Capture the cell that displays the provided text and extract its [x, y] central coordinate. 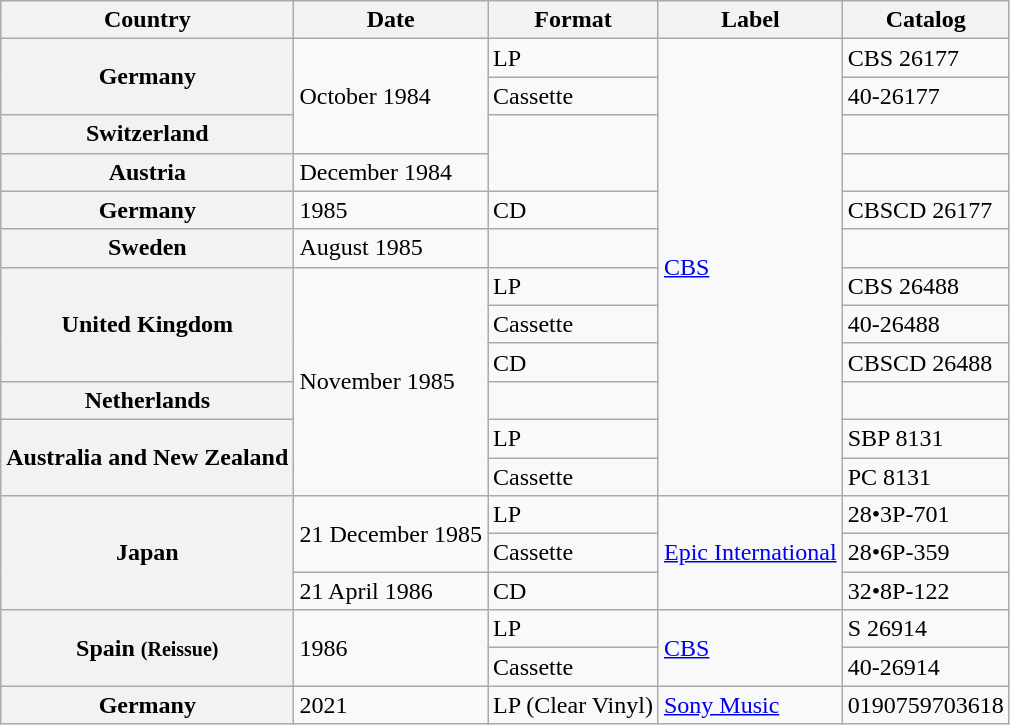
Epic International [750, 553]
Sweden [148, 248]
Switzerland [148, 134]
November 1985 [391, 381]
PC 8131 [926, 477]
December 1984 [391, 172]
28•3P-701 [926, 515]
Australia and New Zealand [148, 457]
August 1985 [391, 248]
CBS 26488 [926, 286]
Country [148, 20]
21 April 1986 [391, 591]
21 December 1985 [391, 534]
Japan [148, 553]
October 1984 [391, 96]
40-26488 [926, 324]
Sony Music [750, 705]
SBP 8131 [926, 438]
0190759703618 [926, 705]
40-26914 [926, 667]
S 26914 [926, 629]
CBSCD 26488 [926, 362]
LP (Clear Vinyl) [574, 705]
2021 [391, 705]
28•6P-359 [926, 553]
United Kingdom [148, 324]
Spain (Reissue) [148, 648]
Date [391, 20]
Format [574, 20]
Catalog [926, 20]
32•8P-122 [926, 591]
Label [750, 20]
CBSCD 26177 [926, 210]
1985 [391, 210]
Austria [148, 172]
CBS 26177 [926, 58]
Netherlands [148, 400]
40-26177 [926, 96]
1986 [391, 648]
